Find where the given text appears and provide that cell's center as [X, Y] coordinate. 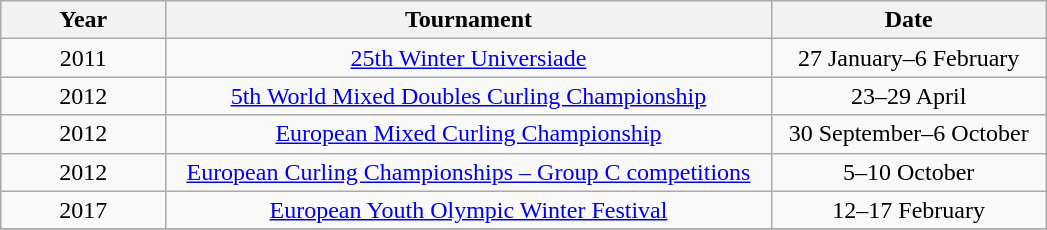
European Youth Olympic Winter Festival [468, 210]
5th World Mixed Doubles Curling Championship [468, 96]
23–29 April [908, 96]
25th Winter Universiade [468, 58]
30 September–6 October [908, 134]
European Curling Championships – Group C competitions [468, 172]
European Mixed Curling Championship [468, 134]
2017 [84, 210]
Tournament [468, 20]
Year [84, 20]
Date [908, 20]
12–17 February [908, 210]
27 January–6 February [908, 58]
2011 [84, 58]
5–10 October [908, 172]
